Capture the cell that displays the provided text and extract its [x, y] central coordinate. 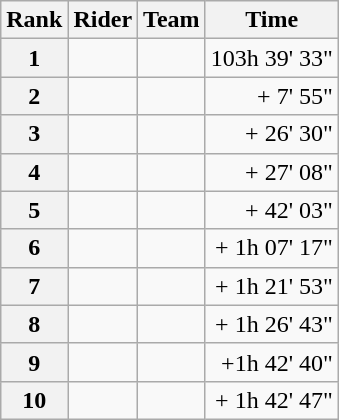
Time [272, 20]
+ 1h 21' 53" [272, 286]
6 [34, 248]
+ 1h 42' 47" [272, 400]
+ 1h 07' 17" [272, 248]
9 [34, 362]
+ 26' 30" [272, 134]
3 [34, 134]
+ 7' 55" [272, 96]
10 [34, 400]
8 [34, 324]
2 [34, 96]
5 [34, 210]
+ 42' 03" [272, 210]
1 [34, 58]
+ 1h 26' 43" [272, 324]
Team [172, 20]
+ 27' 08" [272, 172]
Rider [103, 20]
4 [34, 172]
103h 39' 33" [272, 58]
+1h 42' 40" [272, 362]
7 [34, 286]
Rank [34, 20]
